For the text-containing cell, return its midpoint in [x, y] coordinate format. 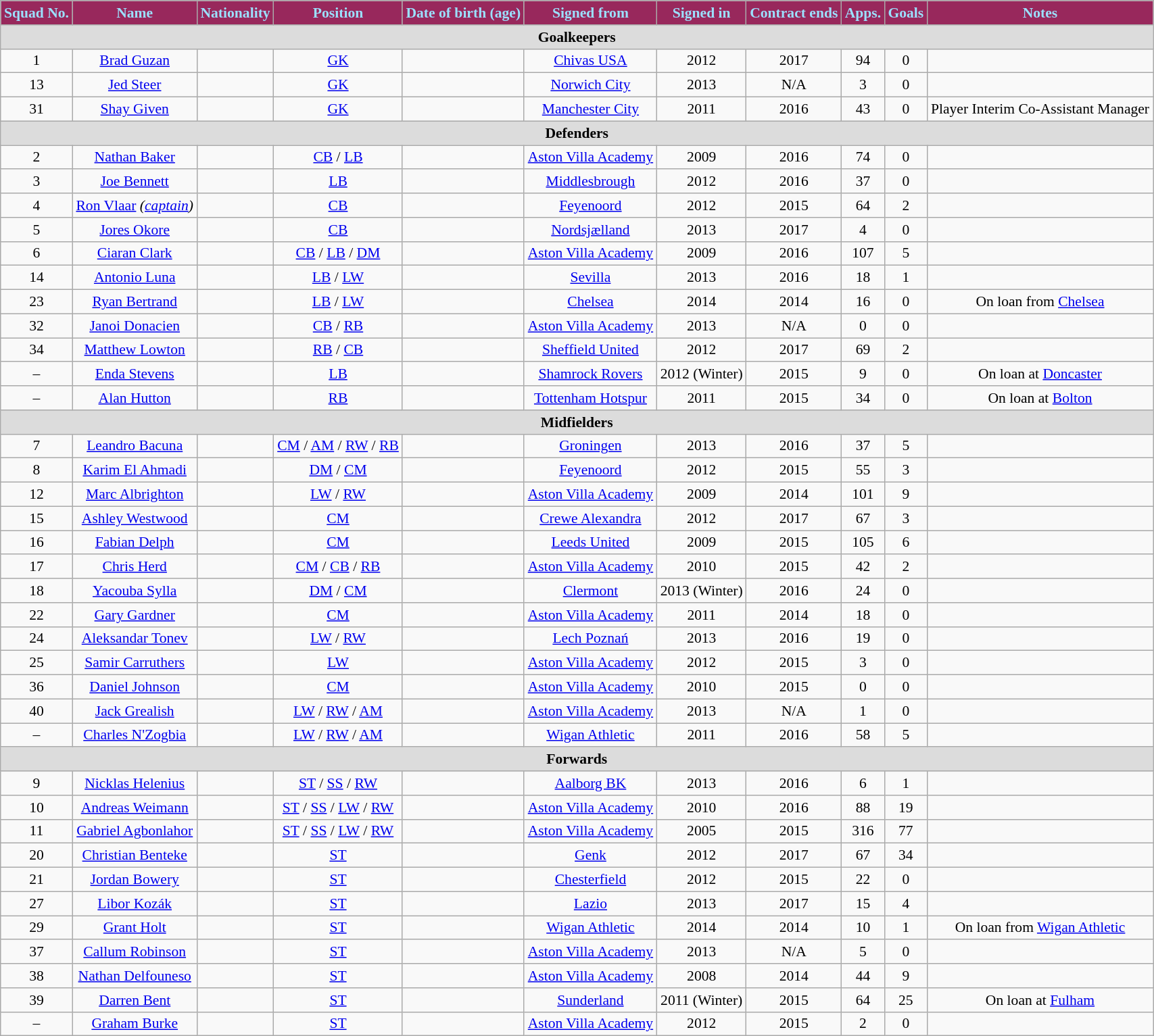
Christian Benteke [135, 856]
Marc Albrighton [135, 495]
Nathan Baker [135, 157]
Sheffield United [590, 350]
77 [906, 831]
Jack Grealish [135, 711]
RB / CB [338, 350]
ST / SS / RW [338, 783]
Matthew Lowton [135, 350]
Ryan Bertrand [135, 302]
Enda Stevens [135, 374]
Notes [1040, 13]
Position [338, 13]
On loan from Chelsea [1040, 302]
Shay Given [135, 109]
Crewe Alexandra [590, 518]
55 [863, 470]
Sevilla [590, 278]
Gabriel Agbonlahor [135, 831]
2008 [701, 976]
38 [37, 976]
Signed from [590, 13]
43 [863, 109]
17 [37, 567]
Janoi Donacien [135, 326]
29 [37, 928]
Jed Steer [135, 85]
Groningen [590, 446]
Middlesbrough [590, 182]
Date of birth (age) [463, 13]
Manchester City [590, 109]
Chivas USA [590, 61]
Lazio [590, 904]
Libor Kozák [135, 904]
Darren Bent [135, 1000]
101 [863, 495]
Sunderland [590, 1000]
Ron Vlaar (captain) [135, 205]
Tottenham Hotspur [590, 398]
32 [37, 326]
Goalkeepers [577, 37]
Callum Robinson [135, 952]
107 [863, 253]
Fabian Delph [135, 543]
Leandro Bacuna [135, 446]
40 [37, 711]
27 [37, 904]
Charles N'Zogbia [135, 735]
Jores Okore [135, 230]
Name [135, 13]
Ashley Westwood [135, 518]
Jordan Bowery [135, 880]
12 [37, 495]
21 [37, 880]
Joe Bennett [135, 182]
Lech Poznań [590, 639]
Aleksandar Tonev [135, 639]
Samir Carruthers [135, 663]
Shamrock Rovers [590, 374]
LW [338, 663]
Signed in [701, 13]
36 [37, 687]
On loan at Bolton [1040, 398]
20 [37, 856]
58 [863, 735]
Clermont [590, 591]
CM / AM / RW / RB [338, 446]
Apps. [863, 13]
Nordsjælland [590, 230]
Norwich City [590, 85]
On loan at Fulham [1040, 1000]
42 [863, 567]
7 [37, 446]
Midfielders [577, 422]
Defenders [577, 133]
Goals [906, 13]
On loan from Wigan Athletic [1040, 928]
Daniel Johnson [135, 687]
105 [863, 543]
13 [37, 85]
Karim El Ahmadi [135, 470]
Grant Holt [135, 928]
2005 [701, 831]
Leeds United [590, 543]
8 [37, 470]
2012 (Winter) [701, 374]
Chelsea [590, 302]
Squad No. [37, 13]
74 [863, 157]
Genk [590, 856]
Alan Hutton [135, 398]
31 [37, 109]
69 [863, 350]
11 [37, 831]
39 [37, 1000]
Nationality [235, 13]
Andreas Weimann [135, 808]
Yacouba Sylla [135, 591]
Brad Guzan [135, 61]
On loan at Doncaster [1040, 374]
Nathan Delfouneso [135, 976]
Contract ends [794, 13]
88 [863, 808]
Nicklas Helenius [135, 783]
CB / RB [338, 326]
94 [863, 61]
44 [863, 976]
Player Interim Co-Assistant Manager [1040, 109]
CB / LB / DM [338, 253]
RB [338, 398]
14 [37, 278]
23 [37, 302]
Graham Burke [135, 1024]
2011 (Winter) [701, 1000]
Antonio Luna [135, 278]
2013 (Winter) [701, 591]
Chesterfield [590, 880]
Ciaran Clark [135, 253]
Aalborg BK [590, 783]
316 [863, 831]
Gary Gardner [135, 615]
Forwards [577, 760]
CM / CB / RB [338, 567]
CB / LB [338, 157]
Chris Herd [135, 567]
